For the text-containing cell, return its midpoint in [x, y] coordinate format. 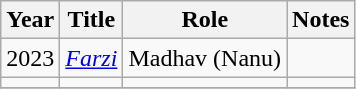
Madhav (Nanu) [205, 58]
Notes [321, 20]
Farzi [92, 58]
Title [92, 20]
2023 [30, 58]
Year [30, 20]
Role [205, 20]
